For the text-containing cell, return its midpoint in [X, Y] coordinate format. 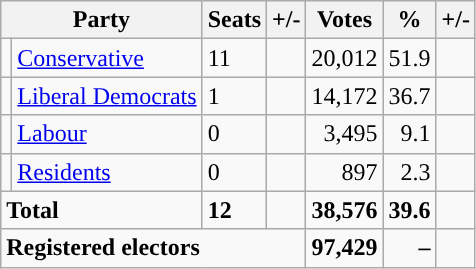
39.6 [410, 210]
Labour [107, 134]
97,429 [344, 248]
Conservative [107, 58]
3,495 [344, 134]
11 [234, 58]
2.3 [410, 172]
38,576 [344, 210]
Liberal Democrats [107, 96]
– [410, 248]
Residents [107, 172]
36.7 [410, 96]
1 [234, 96]
9.1 [410, 134]
51.9 [410, 58]
14,172 [344, 96]
Party [102, 20]
Registered electors [154, 248]
Seats [234, 20]
12 [234, 210]
Total [102, 210]
20,012 [344, 58]
Votes [344, 20]
897 [344, 172]
% [410, 20]
